Pinpoint the cell where the given text exists, returning its [X, Y] midpoint coordinate. 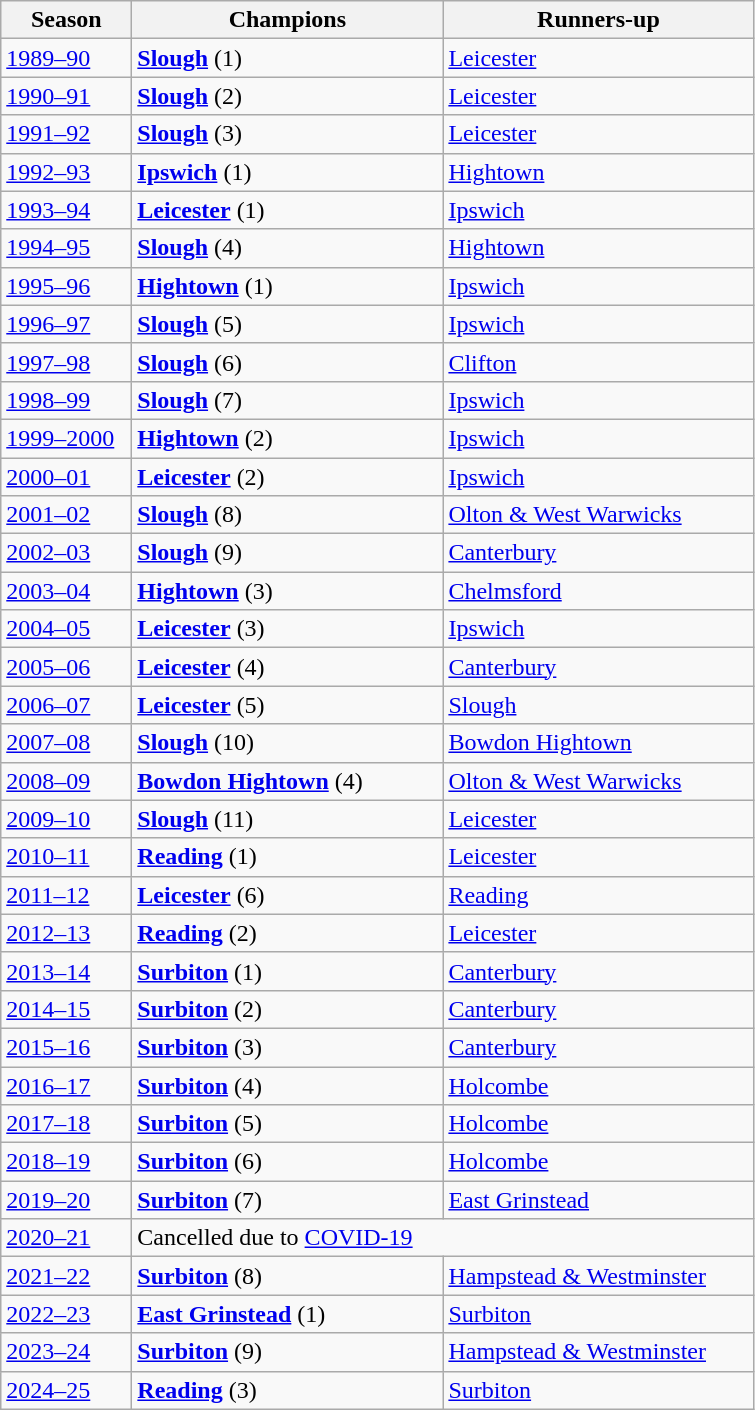
Leicester (6) [288, 895]
Slough (2) [288, 96]
Runners-up [598, 20]
2023–24 [66, 1352]
Hightown (3) [288, 591]
Leicester (1) [288, 210]
2003–04 [66, 591]
Surbiton (1) [288, 971]
Slough (11) [288, 819]
1994–95 [66, 248]
Leicester (5) [288, 705]
2007–08 [66, 743]
2013–14 [66, 971]
Surbiton (9) [288, 1352]
Leicester (2) [288, 477]
Reading (1) [288, 857]
1991–92 [66, 134]
2016–17 [66, 1085]
1992–93 [66, 172]
2005–06 [66, 667]
Reading (2) [288, 933]
Hightown (1) [288, 286]
1997–98 [66, 362]
Chelmsford [598, 591]
Slough (5) [288, 324]
2002–03 [66, 553]
Surbiton (8) [288, 1276]
Slough (6) [288, 362]
1996–97 [66, 324]
Surbiton (6) [288, 1162]
Clifton [598, 362]
Slough (1) [288, 58]
Hightown (2) [288, 438]
Slough (10) [288, 743]
2006–07 [66, 705]
2001–02 [66, 515]
Season [66, 20]
1993–94 [66, 210]
Slough (9) [288, 553]
1995–96 [66, 286]
Surbiton (7) [288, 1200]
1990–91 [66, 96]
2009–10 [66, 819]
2018–19 [66, 1162]
Ipswich (1) [288, 172]
2008–09 [66, 781]
Reading (3) [288, 1390]
2014–15 [66, 1009]
East Grinstead (1) [288, 1314]
2012–13 [66, 933]
Surbiton (3) [288, 1047]
2015–16 [66, 1047]
East Grinstead [598, 1200]
1998–99 [66, 400]
Champions [288, 20]
2010–11 [66, 857]
2021–22 [66, 1276]
Bowdon Hightown [598, 743]
Slough (8) [288, 515]
2000–01 [66, 477]
2020–21 [66, 1238]
Bowdon Hightown (4) [288, 781]
2019–20 [66, 1200]
Surbiton (2) [288, 1009]
Reading [598, 895]
2022–23 [66, 1314]
Surbiton (4) [288, 1085]
Surbiton (5) [288, 1124]
2017–18 [66, 1124]
Leicester (3) [288, 629]
Slough [598, 705]
2024–25 [66, 1390]
1989–90 [66, 58]
2004–05 [66, 629]
2011–12 [66, 895]
Slough (3) [288, 134]
Slough (4) [288, 248]
Leicester (4) [288, 667]
1999–2000 [66, 438]
Slough (7) [288, 400]
Cancelled due to COVID-19 [443, 1238]
